Pinpoint the cell where the given text exists, returning its (X, Y) midpoint coordinate. 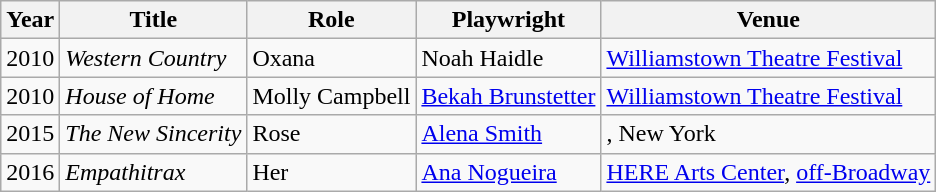
Molly Campbell (332, 96)
House of Home (154, 96)
Rose (332, 134)
Ana Nogueira (508, 172)
Year (30, 20)
The New Sincerity (154, 134)
2016 (30, 172)
Western Country (154, 58)
2015 (30, 134)
Role (332, 20)
Playwright (508, 20)
Oxana (332, 58)
Her (332, 172)
Bekah Brunstetter (508, 96)
HERE Arts Center, off-Broadway (768, 172)
Empathitrax (154, 172)
Alena Smith (508, 134)
Venue (768, 20)
Noah Haidle (508, 58)
Title (154, 20)
, New York (768, 134)
